Search for the cell housing the specified text and yield its (X, Y) center coordinate. 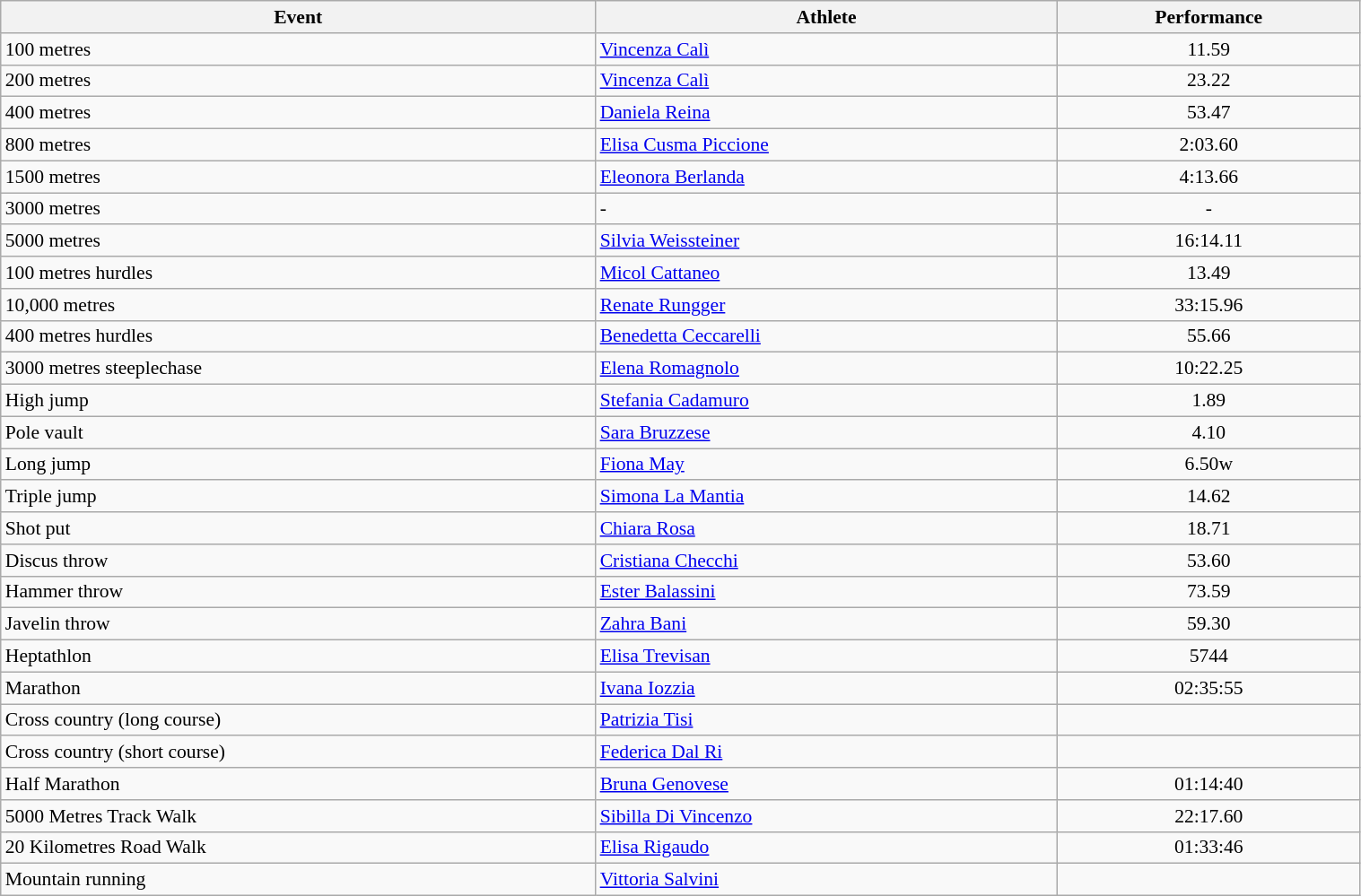
Federica Dal Ri (827, 752)
Simona La Mantia (827, 497)
3000 metres steeplechase (298, 369)
Event (298, 17)
01:33:46 (1209, 848)
2:03.60 (1209, 145)
Patrizia Tisi (827, 720)
800 metres (298, 145)
Silvia Weissteiner (827, 241)
400 metres hurdles (298, 336)
Elisa Trevisan (827, 657)
23.22 (1209, 81)
Ester Balassini (827, 592)
Benedetta Ceccarelli (827, 336)
3000 metres (298, 209)
22:17.60 (1209, 816)
Pole vault (298, 432)
Daniela Reina (827, 113)
4:13.66 (1209, 177)
5000 Metres Track Walk (298, 816)
55.66 (1209, 336)
Vittoria Salvini (827, 880)
1.89 (1209, 401)
5744 (1209, 657)
02:35:55 (1209, 688)
20 Kilometres Road Walk (298, 848)
Shot put (298, 528)
Discus throw (298, 561)
4.10 (1209, 432)
Half Marathon (298, 784)
Performance (1209, 17)
6.50w (1209, 465)
10,000 metres (298, 305)
Elena Romagnolo (827, 369)
14.62 (1209, 497)
16:14.11 (1209, 241)
1500 metres (298, 177)
Elisa Cusma Piccione (827, 145)
Cross country (long course) (298, 720)
Stefania Cadamuro (827, 401)
100 metres hurdles (298, 273)
200 metres (298, 81)
11.59 (1209, 49)
Javelin throw (298, 624)
Chiara Rosa (827, 528)
Eleonora Berlanda (827, 177)
Ivana Iozzia (827, 688)
Sara Bruzzese (827, 432)
100 metres (298, 49)
Fiona May (827, 465)
Heptathlon (298, 657)
Micol Cattaneo (827, 273)
Zahra Bani (827, 624)
01:14:40 (1209, 784)
53.60 (1209, 561)
400 metres (298, 113)
53.47 (1209, 113)
Sibilla Di Vincenzo (827, 816)
5000 metres (298, 241)
Triple jump (298, 497)
73.59 (1209, 592)
18.71 (1209, 528)
Long jump (298, 465)
Marathon (298, 688)
Athlete (827, 17)
10:22.25 (1209, 369)
Bruna Genovese (827, 784)
Cross country (short course) (298, 752)
Elisa Rigaudo (827, 848)
Hammer throw (298, 592)
Cristiana Checchi (827, 561)
Mountain running (298, 880)
59.30 (1209, 624)
Renate Rungger (827, 305)
High jump (298, 401)
13.49 (1209, 273)
33:15.96 (1209, 305)
